Return the (X, Y) coordinate for the center point of the cell that contains the specified text.  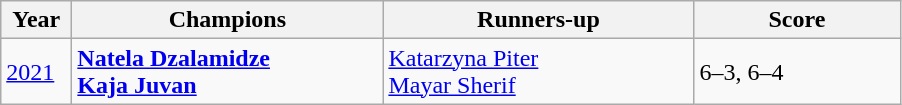
Champions (228, 20)
Year (36, 20)
Natela Dzalamidze Kaja Juvan (228, 72)
Score (797, 20)
2021 (36, 72)
Katarzyna Piter Mayar Sherif (538, 72)
Runners-up (538, 20)
6–3, 6–4 (797, 72)
